Capture the cell that displays the provided text and extract its (x, y) central coordinate. 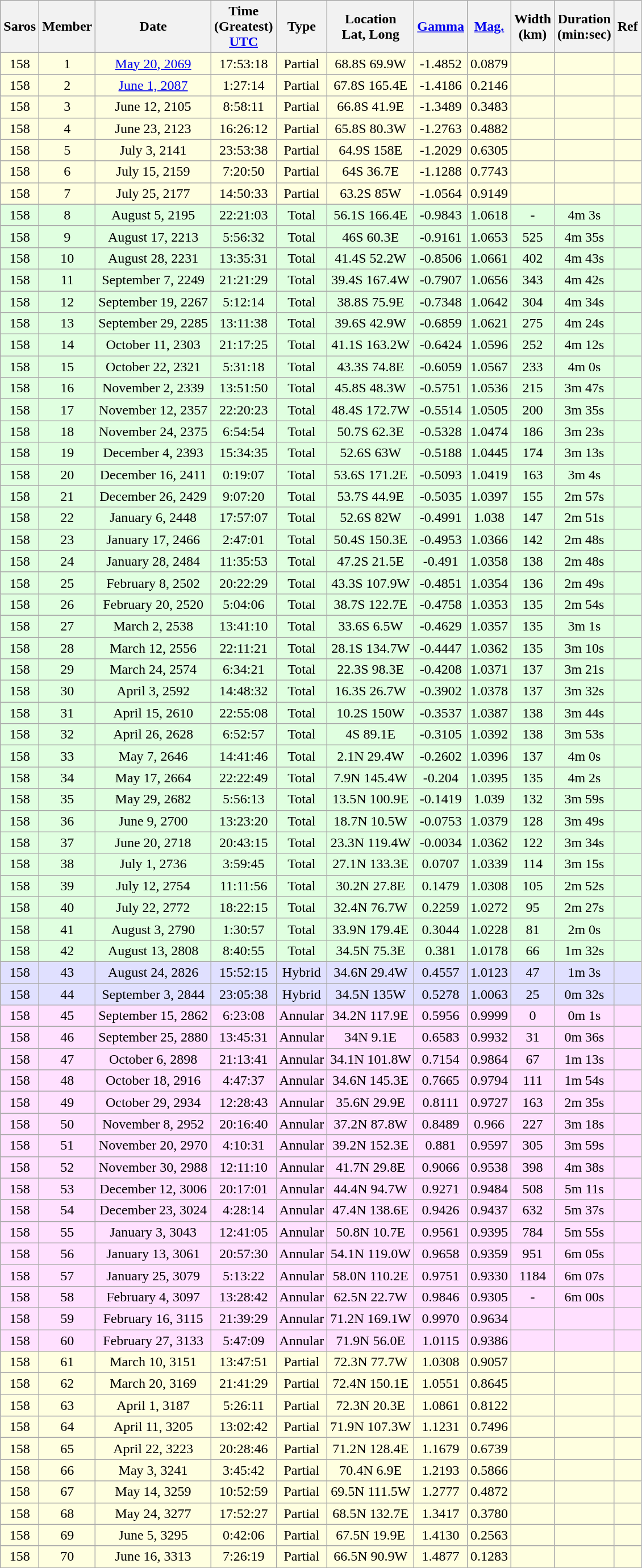
LocationLat, Long (370, 27)
1.0445 (489, 453)
0.8489 (441, 1124)
67.5N 19.9E (370, 1535)
May 14, 3259 (153, 1492)
March 2, 2538 (153, 626)
34.6N 29.4W (370, 972)
-0.5514 (441, 410)
July 25, 2177 (153, 193)
Gamma (441, 27)
November 30, 2988 (153, 1167)
12:28:43 (243, 1102)
October 18, 2916 (153, 1081)
6:52:57 (243, 735)
45 (67, 1016)
3m 53s (585, 735)
50.7S 62.3E (370, 432)
13:47:51 (243, 1362)
50 (67, 1124)
1.0178 (489, 951)
8:40:55 (243, 951)
13:51:50 (243, 388)
0.9426 (441, 1210)
200 (533, 410)
March 12, 2556 (153, 648)
September 19, 2267 (153, 302)
1.038 (489, 518)
0.9330 (489, 1275)
27 (67, 626)
1.0354 (489, 583)
4m 43s (585, 258)
3m 32s (585, 691)
14:50:33 (243, 193)
2:47:01 (243, 540)
34.6N 145.3E (370, 1081)
186 (533, 432)
-0.5035 (441, 496)
1:30:57 (243, 929)
17:52:27 (243, 1513)
May 24, 3277 (153, 1513)
3:59:45 (243, 864)
3m 44s (585, 713)
-0.8506 (441, 258)
43.3S 107.9W (370, 583)
24 (67, 561)
65.8S 80.3W (370, 128)
3:45:42 (243, 1470)
66.8S 41.9E (370, 107)
3 (67, 107)
-0.2602 (441, 756)
2 (67, 85)
0.9395 (489, 1232)
21:13:41 (243, 1059)
64.9S 158E (370, 150)
March 10, 3151 (153, 1362)
1.0123 (489, 972)
33.9N 179.4E (370, 929)
37 (67, 843)
Time(Greatest)UTC (243, 27)
-0.204 (441, 778)
174 (533, 453)
0 (533, 1016)
52.6S 63W (370, 453)
3m 10s (585, 648)
52.6S 82W (370, 518)
71.9N 56.0E (370, 1340)
0.9484 (489, 1189)
1.0396 (489, 756)
1m 3s (585, 972)
128 (533, 821)
1.0419 (489, 475)
0.1479 (441, 886)
2m 27s (585, 907)
114 (533, 864)
November 24, 2375 (153, 432)
2m 49s (585, 583)
508 (533, 1189)
1.0656 (489, 280)
49 (67, 1102)
1.0551 (441, 1384)
1.0339 (489, 864)
0m 32s (585, 994)
13:28:42 (243, 1297)
155 (533, 496)
57 (67, 1275)
13:35:31 (243, 258)
33 (67, 756)
0.2146 (489, 85)
23 (67, 540)
5m 55s (585, 1232)
3m 4s (585, 475)
May 29, 2682 (153, 799)
Duration(min:sec) (585, 27)
0.9794 (489, 1081)
71.9N 107.3W (370, 1427)
5:47:09 (243, 1340)
50.4S 150.3E (370, 540)
0.3044 (441, 929)
51 (67, 1146)
37.2N 87.8W (370, 1124)
5:26:11 (243, 1405)
47.4N 138.6E (370, 1210)
95 (533, 907)
252 (533, 345)
0.3780 (489, 1513)
29 (67, 670)
53 (67, 1189)
4m 2s (585, 778)
August 24, 2826 (153, 972)
1.0474 (489, 432)
22.3S 98.3E (370, 670)
23.3N 119.4W (370, 843)
12:41:05 (243, 1232)
5m 11s (585, 1189)
304 (533, 302)
0.9932 (489, 1038)
4m 3s (585, 215)
32.4N 76.7W (370, 907)
44 (67, 994)
10 (67, 258)
June 16, 3313 (153, 1557)
4m 24s (585, 323)
1.0536 (489, 388)
4m 42s (585, 280)
27.1N 133.3E (370, 864)
5:31:18 (243, 367)
December 12, 3006 (153, 1189)
33.6S 6.5W (370, 626)
-1.3489 (441, 107)
July 1, 2736 (153, 864)
June 23, 2123 (153, 128)
0.0707 (441, 864)
43.3S 74.8E (370, 367)
18:22:15 (243, 907)
June 5, 3295 (153, 1535)
26 (67, 604)
0.1283 (489, 1557)
39.6S 42.9W (370, 323)
343 (533, 280)
0.9305 (489, 1297)
July 3, 2141 (153, 150)
55 (67, 1232)
0.966 (489, 1124)
525 (533, 237)
1.4877 (441, 1557)
0.7154 (441, 1059)
February 20, 2520 (153, 604)
18 (67, 432)
November 20, 2970 (153, 1146)
17:57:07 (243, 518)
41.4S 52.2W (370, 258)
-0.4208 (441, 670)
0.9437 (489, 1210)
July 15, 2159 (153, 172)
June 12, 2105 (153, 107)
0.8122 (489, 1405)
2m 57s (585, 496)
-1.4186 (441, 85)
21:39:29 (243, 1318)
3m 21s (585, 670)
1.0397 (489, 496)
-0.0753 (441, 821)
6m 07s (585, 1275)
August 17, 2213 (153, 237)
October 6, 2898 (153, 1059)
8:58:11 (243, 107)
21:41:29 (243, 1384)
October 29, 2934 (153, 1102)
0.9634 (489, 1318)
April 11, 3205 (153, 1427)
January 6, 2448 (153, 518)
0.2563 (489, 1535)
275 (533, 323)
1.0371 (489, 670)
1.0228 (489, 929)
61 (67, 1362)
40 (67, 907)
April 15, 2610 (153, 713)
56.1S 166.4E (370, 215)
1.0379 (489, 821)
64 (67, 1427)
November 12, 2357 (153, 410)
4 (67, 128)
62.5N 22.7W (370, 1297)
Mag. (489, 27)
10:52:59 (243, 1492)
44.4N 94.7W (370, 1189)
14:41:46 (243, 756)
August 3, 2790 (153, 929)
70 (67, 1557)
12:11:10 (243, 1167)
1.0392 (489, 735)
147 (533, 518)
-0.0034 (441, 843)
0.9359 (489, 1254)
13:23:20 (243, 821)
-0.491 (441, 561)
15:34:35 (243, 453)
32 (67, 735)
68 (67, 1513)
28 (67, 648)
-0.3537 (441, 713)
22:20:23 (243, 410)
3m 15s (585, 864)
63 (67, 1405)
2m 52s (585, 886)
0.3483 (489, 107)
-1.2763 (441, 128)
-0.7907 (441, 280)
2.1N 29.4W (370, 756)
1.0378 (489, 691)
3m 35s (585, 410)
-0.6059 (441, 367)
13.5N 100.9E (370, 799)
81 (533, 929)
2m 35s (585, 1102)
71.2N 169.1W (370, 1318)
0.5866 (489, 1470)
19 (67, 453)
December 23, 3024 (153, 1210)
0.881 (441, 1146)
1m 54s (585, 1081)
34.5N 135W (370, 994)
42 (67, 951)
Width(km) (533, 27)
62 (67, 1384)
48 (67, 1081)
22 (67, 518)
1.0357 (489, 626)
1.2193 (441, 1470)
215 (533, 388)
16 (67, 388)
April 26, 2628 (153, 735)
105 (533, 886)
1.0063 (489, 994)
-0.4629 (441, 626)
7:20:50 (243, 172)
39 (67, 886)
4:28:14 (243, 1210)
September 29, 2285 (153, 323)
1m 13s (585, 1059)
20 (67, 475)
1.0596 (489, 345)
35.6N 29.9E (370, 1102)
6m 00s (585, 1297)
1.0642 (489, 302)
3m 23s (585, 432)
58 (67, 1297)
0.9271 (441, 1189)
45.8S 48.3W (370, 388)
-1.2029 (441, 150)
0.2259 (441, 907)
53.6S 171.2E (370, 475)
-0.4758 (441, 604)
5:04:06 (243, 604)
9 (67, 237)
34.1N 101.8W (370, 1059)
11:11:56 (243, 886)
48.4S 172.7W (370, 410)
August 28, 2231 (153, 258)
January 13, 3061 (153, 1254)
23:53:38 (243, 150)
68.8S 69.9W (370, 64)
1.0567 (489, 367)
22:55:08 (243, 713)
May 7, 2646 (153, 756)
3m 47s (585, 388)
1184 (533, 1275)
46S 60.3E (370, 237)
December 4, 2393 (153, 453)
February 8, 2502 (153, 583)
0.9970 (441, 1318)
41 (67, 929)
1.0115 (441, 1340)
0.9561 (441, 1232)
May 20, 2069 (153, 64)
22:11:21 (243, 648)
72.3N 20.3E (370, 1405)
April 22, 3223 (153, 1449)
0.9149 (489, 193)
28.1S 134.7W (370, 648)
1.0395 (489, 778)
398 (533, 1167)
9:07:20 (243, 496)
15 (67, 367)
7:26:19 (243, 1557)
784 (533, 1232)
36 (67, 821)
January 17, 2466 (153, 540)
0m 1s (585, 1016)
64S 36.7E (370, 172)
71.2N 128.4E (370, 1449)
3m 34s (585, 843)
30.2N 27.8E (370, 886)
June 9, 2700 (153, 821)
January 28, 2484 (153, 561)
20:16:40 (243, 1124)
-0.1419 (441, 799)
0.9751 (441, 1275)
11:35:53 (243, 561)
0m 36s (585, 1038)
-0.4991 (441, 518)
0.9597 (489, 1146)
21:21:29 (243, 280)
6:54:54 (243, 432)
January 25, 3079 (153, 1275)
September 15, 2862 (153, 1016)
54 (67, 1210)
4:10:31 (243, 1146)
-0.5093 (441, 475)
65 (67, 1449)
Member (67, 27)
5:13:22 (243, 1275)
38 (67, 864)
3m 49s (585, 821)
18.7N 10.5W (370, 821)
5:56:32 (243, 237)
56 (67, 1254)
-0.4953 (441, 540)
30 (67, 691)
47.2S 21.5E (370, 561)
0.4882 (489, 128)
-0.4851 (441, 583)
0.7665 (441, 1081)
March 20, 3169 (153, 1384)
4m 38s (585, 1167)
39.2N 152.3E (370, 1146)
14 (67, 345)
15:52:15 (243, 972)
-0.3902 (441, 691)
0.9658 (441, 1254)
Type (302, 27)
1.1679 (441, 1449)
1.0272 (489, 907)
41.7N 29.8E (370, 1167)
November 2, 2339 (153, 388)
39.4S 167.4W (370, 280)
0.9846 (441, 1297)
3m 18s (585, 1124)
66.5N 90.9W (370, 1557)
12 (67, 302)
August 5, 2195 (153, 215)
April 1, 3187 (153, 1405)
0.6583 (441, 1038)
-0.3105 (441, 735)
43 (67, 972)
122 (533, 843)
-0.5751 (441, 388)
13:41:10 (243, 626)
6 (67, 172)
13:02:42 (243, 1427)
0.5278 (441, 994)
132 (533, 799)
0.7743 (489, 172)
1.2777 (441, 1492)
-1.0564 (441, 193)
72.3N 77.7W (370, 1362)
-1.4852 (441, 64)
0:19:07 (243, 475)
69.5N 111.5W (370, 1492)
October 22, 2321 (153, 367)
1.0366 (489, 540)
35 (67, 799)
21 (67, 496)
2m 51s (585, 518)
20:28:46 (243, 1449)
Date (153, 27)
16.3S 26.7W (370, 691)
68.5N 132.7E (370, 1513)
142 (533, 540)
February 27, 3133 (153, 1340)
April 3, 2592 (153, 691)
0.5956 (441, 1016)
July 22, 2772 (153, 907)
20:43:15 (243, 843)
46 (67, 1038)
6m 05s (585, 1254)
14:48:32 (243, 691)
August 13, 2808 (153, 951)
233 (533, 367)
1 (67, 64)
0.9538 (489, 1167)
0.9386 (489, 1340)
13:45:31 (243, 1038)
53.7S 44.9E (370, 496)
38.7S 122.7E (370, 604)
1.0387 (489, 713)
11 (67, 280)
5:56:13 (243, 799)
4m 12s (585, 345)
1.0621 (489, 323)
0.4557 (441, 972)
41.1S 163.2W (370, 345)
52 (67, 1167)
-0.6424 (441, 345)
December 16, 2411 (153, 475)
6:34:21 (243, 670)
17 (67, 410)
September 3, 2844 (153, 994)
June 1, 2087 (153, 85)
8 (67, 215)
10.2S 150W (370, 713)
22:21:03 (243, 215)
54.1N 119.0W (370, 1254)
22:22:49 (243, 778)
Saros (20, 27)
34.2N 117.9E (370, 1016)
-0.9843 (441, 215)
1.0661 (489, 258)
0.4872 (489, 1492)
January 3, 3043 (153, 1232)
September 25, 2880 (153, 1038)
63.2S 85W (370, 193)
June 20, 2718 (153, 843)
2m 0s (585, 929)
4m 34s (585, 302)
111 (533, 1081)
7.9N 145.4W (370, 778)
305 (533, 1146)
58.0N 110.2E (370, 1275)
February 4, 3097 (153, 1297)
1.039 (489, 799)
59 (67, 1318)
50.8N 10.7E (370, 1232)
July 12, 2754 (153, 886)
20:22:29 (243, 583)
1:27:14 (243, 85)
1.4130 (441, 1535)
136 (533, 583)
34N 9.1E (370, 1038)
632 (533, 1210)
0.8645 (489, 1384)
67.8S 165.4E (370, 85)
1.0505 (489, 410)
0.9727 (489, 1102)
0.7496 (489, 1427)
16:26:12 (243, 128)
1.0358 (489, 561)
227 (533, 1124)
4m 35s (585, 237)
0.6305 (489, 150)
-0.9161 (441, 237)
0.381 (441, 951)
October 11, 2303 (153, 345)
1.0653 (489, 237)
20:57:30 (243, 1254)
1.0618 (489, 215)
7 (67, 193)
1.1231 (441, 1427)
0.9999 (489, 1016)
November 8, 2952 (153, 1124)
23:05:38 (243, 994)
February 16, 3115 (153, 1318)
5:12:14 (243, 302)
5m 37s (585, 1210)
3m 13s (585, 453)
20:17:01 (243, 1189)
13:11:38 (243, 323)
402 (533, 258)
72.4N 150.1E (370, 1384)
5 (67, 150)
21:17:25 (243, 345)
-0.7348 (441, 302)
0.8111 (441, 1102)
60 (67, 1340)
0.9864 (489, 1059)
-0.5328 (441, 432)
0.9057 (489, 1362)
4:47:37 (243, 1081)
0:42:06 (243, 1535)
December 26, 2429 (153, 496)
0.9066 (441, 1167)
70.4N 6.9E (370, 1470)
34.5N 75.3E (370, 951)
May 17, 2664 (153, 778)
69 (67, 1535)
13 (67, 323)
34 (67, 778)
-0.6859 (441, 323)
September 7, 2249 (153, 280)
2m 54s (585, 604)
March 24, 2574 (153, 670)
May 3, 3241 (153, 1470)
1.0861 (441, 1405)
17:53:18 (243, 64)
951 (533, 1254)
3m 1s (585, 626)
4S 89.1E (370, 735)
0.6739 (489, 1449)
1m 32s (585, 951)
0.0879 (489, 64)
-0.4447 (441, 648)
-1.1288 (441, 172)
6:23:08 (243, 1016)
38.8S 75.9E (370, 302)
1.0353 (489, 604)
-0.5188 (441, 453)
Ref (627, 27)
1.3417 (441, 1513)
